Return the [X, Y] coordinate for the center point of the cell that contains the specified text.  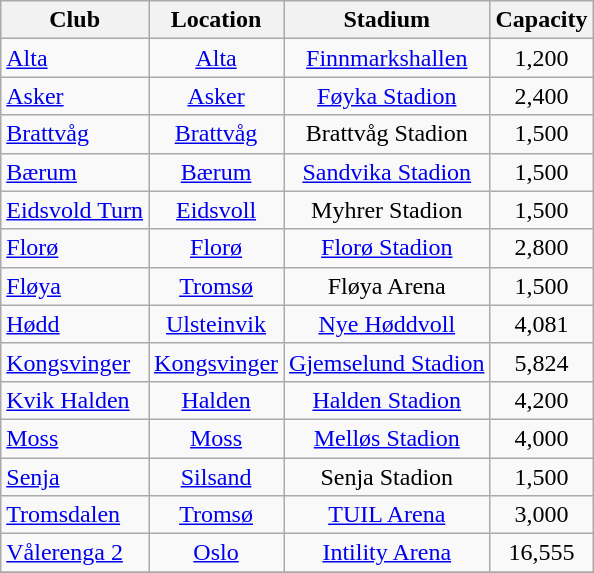
4,000 [542, 438]
Halden [216, 400]
Hødd [75, 324]
2,800 [542, 248]
Intility Arena [387, 553]
3,000 [542, 515]
Kvik Halden [75, 400]
Silsand [216, 477]
Senja [75, 477]
Halden Stadion [387, 400]
Oslo [216, 553]
Brattvåg Stadion [387, 134]
Eidsvold Turn [75, 210]
4,200 [542, 400]
Sandvika Stadion [387, 172]
Florø Stadion [387, 248]
Location [216, 20]
Fløya [75, 286]
Capacity [542, 20]
Ulsteinvik [216, 324]
Senja Stadion [387, 477]
Stadium [387, 20]
2,400 [542, 96]
Vålerenga 2 [75, 553]
Gjemselund Stadion [387, 362]
Finnmarkshallen [387, 58]
5,824 [542, 362]
4,081 [542, 324]
1,200 [542, 58]
Club [75, 20]
16,555 [542, 553]
Myhrer Stadion [387, 210]
Tromsdalen [75, 515]
Eidsvoll [216, 210]
Nye Høddvoll [387, 324]
Melløs Stadion [387, 438]
Fløya Arena [387, 286]
TUIL Arena [387, 515]
Føyka Stadion [387, 96]
